Locate the cell with the specified text and output its (x, y) center coordinate. 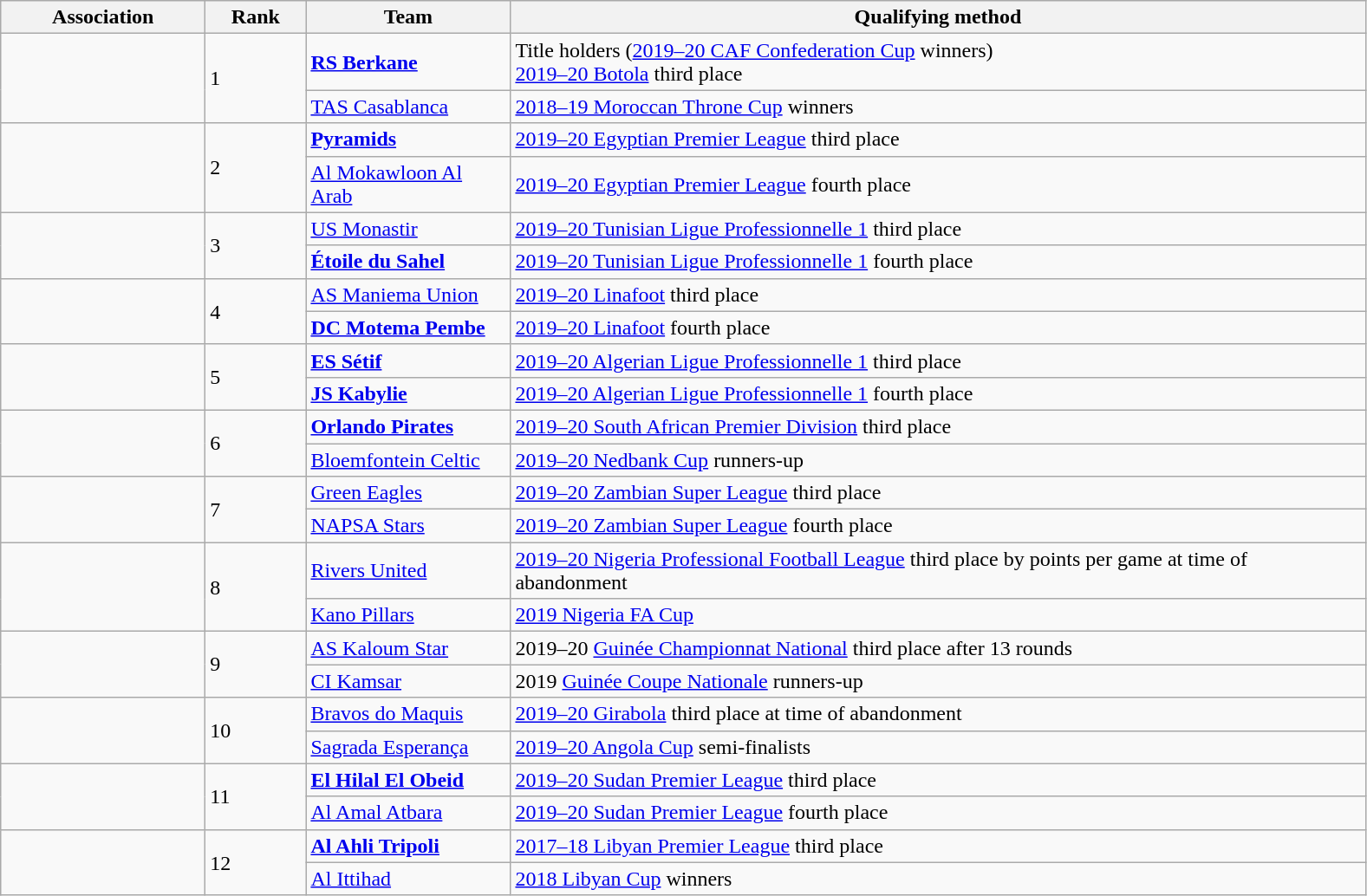
11 (256, 796)
2019–20 Zambian Super League third place (938, 493)
Rivers United (408, 570)
2019–20 Algerian Ligue Professionnelle 1 third place (938, 360)
2019–20 Guinée Championnat National third place after 13 rounds (938, 648)
2019–20 Egyptian Premier League third place (938, 140)
3 (256, 245)
TAS Casablanca (408, 107)
2019–20 South African Premier Division third place (938, 426)
Al Amal Atbara (408, 813)
2018 Libyan Cup winners (938, 879)
2019 Guinée Coupe Nationale runners-up (938, 681)
2019 Nigeria FA Cup (938, 615)
Orlando Pirates (408, 426)
6 (256, 443)
Rank (256, 17)
2019–20 Sudan Premier League third place (938, 780)
JS Kabylie (408, 393)
2019–20 Girabola third place at time of abandonment (938, 714)
Étoile du Sahel (408, 262)
El Hilal El Obeid (408, 780)
2019–20 Nedbank Cup runners-up (938, 460)
Bravos do Maquis (408, 714)
Association (103, 17)
RS Berkane (408, 62)
2019–20 Algerian Ligue Professionnelle 1 fourth place (938, 393)
2 (256, 168)
ES Sétif (408, 360)
US Monastir (408, 229)
9 (256, 665)
2019–20 Tunisian Ligue Professionnelle 1 third place (938, 229)
AS Kaloum Star (408, 648)
CI Kamsar (408, 681)
Pyramids (408, 140)
Green Eagles (408, 493)
Al Ittihad (408, 879)
Qualifying method (938, 17)
Sagrada Esperança (408, 747)
2019–20 Egyptian Premier League fourth place (938, 184)
Title holders (2019–20 CAF Confederation Cup winners)2019–20 Botola third place (938, 62)
2019–20 Zambian Super League fourth place (938, 526)
Bloemfontein Celtic (408, 460)
Kano Pillars (408, 615)
2019–20 Angola Cup semi-finalists (938, 747)
2019–20 Nigeria Professional Football League third place by points per game at time of abandonment (938, 570)
2019–20 Linafoot third place (938, 295)
8 (256, 588)
1 (256, 78)
2019–20 Tunisian Ligue Professionnelle 1 fourth place (938, 262)
NAPSA Stars (408, 526)
2019–20 Sudan Premier League fourth place (938, 813)
10 (256, 730)
5 (256, 377)
Al Ahli Tripoli (408, 846)
7 (256, 510)
DC Motema Pembe (408, 328)
Team (408, 17)
4 (256, 311)
Al Mokawloon Al Arab (408, 184)
2019–20 Linafoot fourth place (938, 328)
12 (256, 862)
2018–19 Moroccan Throne Cup winners (938, 107)
2017–18 Libyan Premier League third place (938, 846)
AS Maniema Union (408, 295)
